Pinpoint the cell where the given text exists, returning its (x, y) midpoint coordinate. 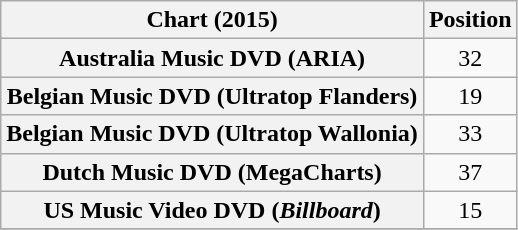
Dutch Music DVD (MegaCharts) (212, 172)
19 (470, 96)
Chart (2015) (212, 20)
32 (470, 58)
15 (470, 210)
Position (470, 20)
37 (470, 172)
Australia Music DVD (ARIA) (212, 58)
Belgian Music DVD (Ultratop Flanders) (212, 96)
US Music Video DVD (Billboard) (212, 210)
33 (470, 134)
Belgian Music DVD (Ultratop Wallonia) (212, 134)
